Capture the cell that displays the provided text and extract its (X, Y) central coordinate. 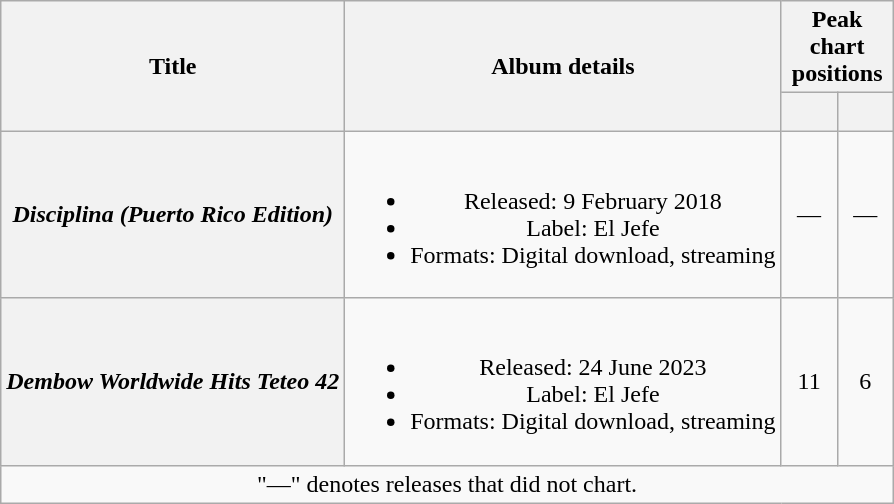
"—" denotes releases that did not chart. (447, 484)
Album details (563, 66)
Disciplina (Puerto Rico Edition) (173, 214)
Dembow Worldwide Hits Teteo 42 (173, 382)
Title (173, 66)
Peak chart positions (837, 47)
Released: 24 June 2023Label: El JefeFormats: Digital download, streaming (563, 382)
11 (809, 382)
6 (865, 382)
Released: 9 February 2018Label: El JefeFormats: Digital download, streaming (563, 214)
